Pinpoint the cell where the given text exists, returning its (x, y) midpoint coordinate. 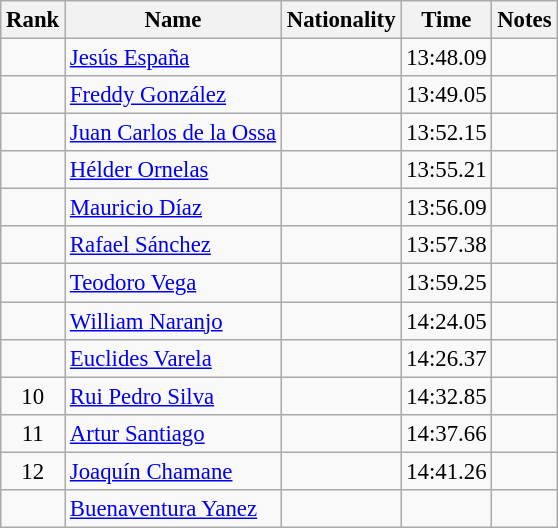
Rui Pedro Silva (174, 396)
13:48.09 (446, 58)
Freddy González (174, 95)
14:26.37 (446, 358)
14:24.05 (446, 321)
Name (174, 20)
13:57.38 (446, 245)
Artur Santiago (174, 433)
13:52.15 (446, 133)
Hélder Ornelas (174, 170)
Rafael Sánchez (174, 245)
13:59.25 (446, 283)
Buenaventura Yanez (174, 509)
10 (33, 396)
14:32.85 (446, 396)
Mauricio Díaz (174, 208)
Joaquín Chamane (174, 471)
Euclides Varela (174, 358)
13:55.21 (446, 170)
William Naranjo (174, 321)
Rank (33, 20)
Juan Carlos de la Ossa (174, 133)
14:37.66 (446, 433)
13:49.05 (446, 95)
Time (446, 20)
14:41.26 (446, 471)
Jesús España (174, 58)
Nationality (340, 20)
11 (33, 433)
Teodoro Vega (174, 283)
12 (33, 471)
Notes (524, 20)
13:56.09 (446, 208)
